Extract the [X, Y] coordinate from the center of the cell holding the provided text.  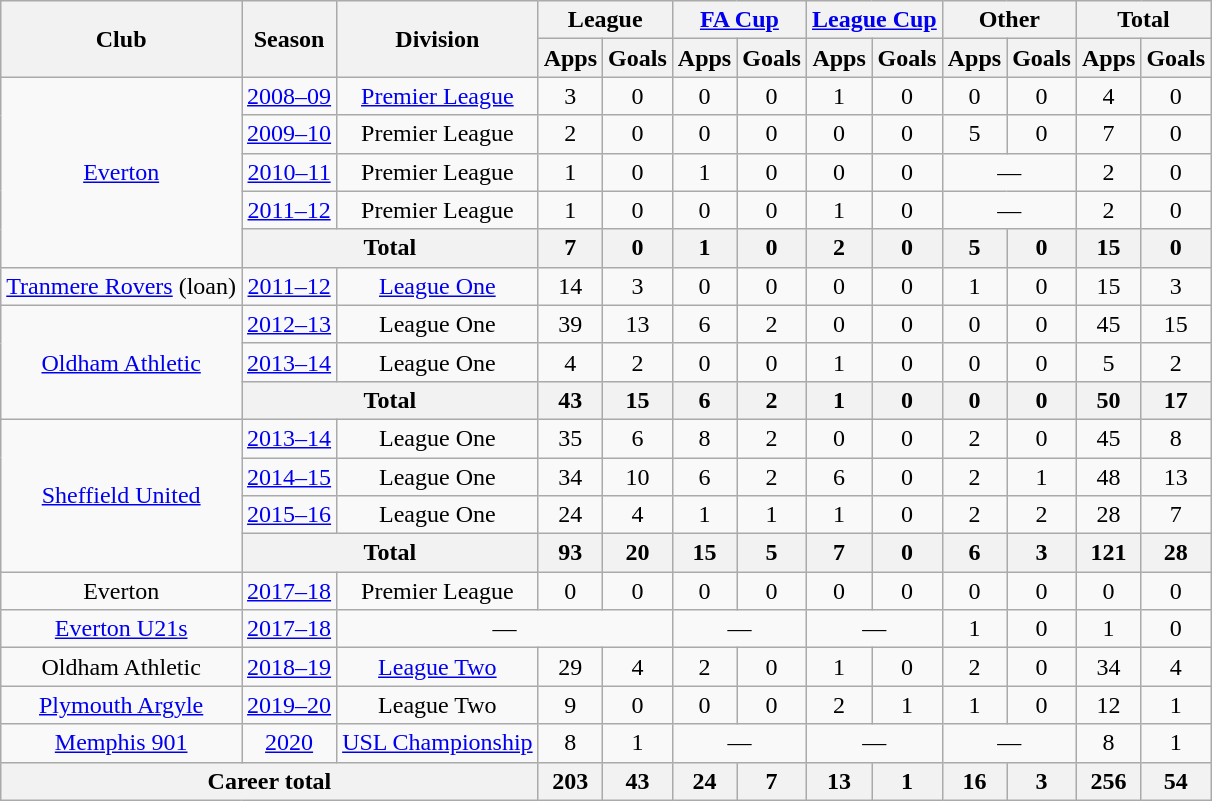
2010–11 [290, 172]
29 [570, 667]
Career total [270, 781]
50 [1108, 400]
2012–13 [290, 324]
2020 [290, 743]
Club [122, 39]
2008–09 [290, 96]
10 [638, 477]
14 [570, 286]
Season [290, 39]
16 [974, 781]
2009–10 [290, 134]
39 [570, 324]
2014–15 [290, 477]
Sheffield United [122, 495]
Tranmere Rovers (loan) [122, 286]
2019–20 [290, 705]
48 [1108, 477]
FA Cup [739, 20]
League Cup [874, 20]
203 [570, 781]
12 [1108, 705]
17 [1176, 400]
Everton U21s [122, 629]
USL Championship [438, 743]
2018–19 [290, 667]
Memphis 901 [122, 743]
Division [438, 39]
Plymouth Argyle [122, 705]
93 [570, 553]
20 [638, 553]
9 [570, 705]
256 [1108, 781]
54 [1176, 781]
Other [1009, 20]
League [605, 20]
2015–16 [290, 515]
121 [1108, 553]
35 [570, 438]
